For the text-containing cell, return its midpoint in (X, Y) coordinate format. 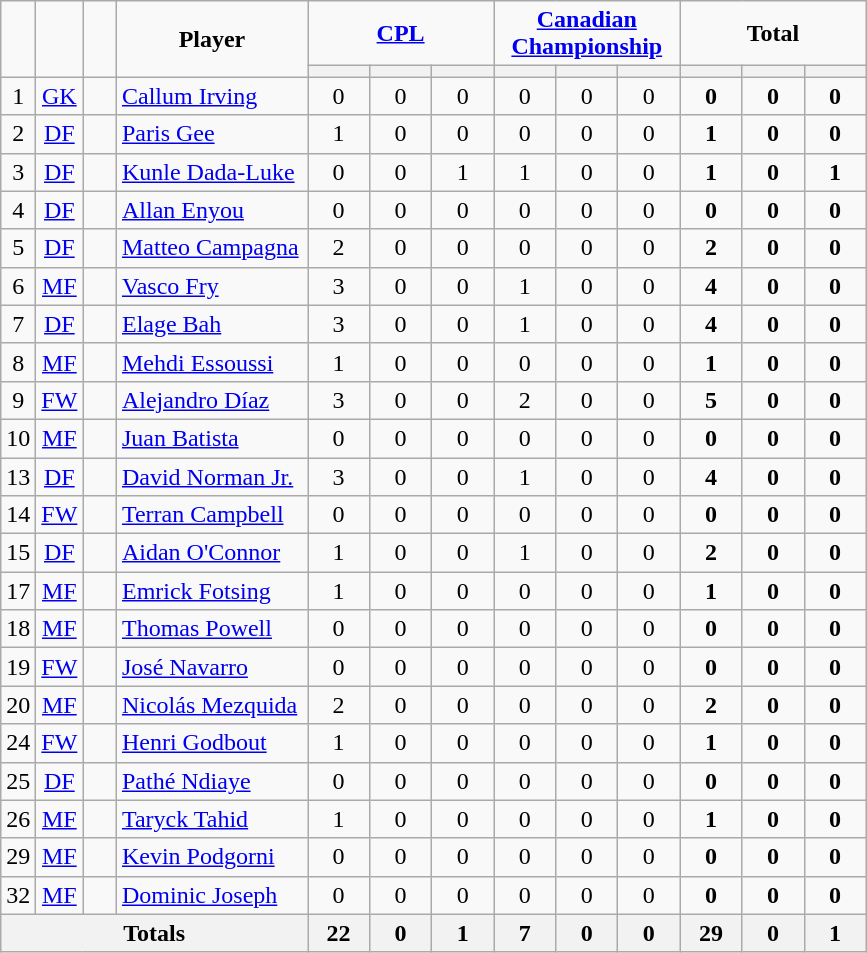
Juan Batista (212, 438)
Allan Enyou (212, 210)
22 (339, 933)
CPL (401, 34)
Canadian Championship (587, 34)
26 (18, 819)
10 (18, 438)
Nicolás Mezquida (212, 705)
Player (212, 39)
Emrick Fotsing (212, 591)
David Norman Jr. (212, 477)
Totals (154, 933)
24 (18, 743)
6 (18, 286)
GK (60, 96)
Callum Irving (212, 96)
20 (18, 705)
Kevin Podgorni (212, 857)
Elage Bah (212, 324)
Paris Gee (212, 134)
Aidan O'Connor (212, 553)
Kunle Dada-Luke (212, 172)
19 (18, 667)
Thomas Powell (212, 629)
18 (18, 629)
32 (18, 895)
13 (18, 477)
17 (18, 591)
Matteo Campagna (212, 248)
Mehdi Essoussi (212, 362)
Henri Godbout (212, 743)
Taryck Tahid (212, 819)
8 (18, 362)
Total (773, 34)
Alejandro Díaz (212, 400)
15 (18, 553)
9 (18, 400)
14 (18, 515)
Terran Campbell (212, 515)
José Navarro (212, 667)
Dominic Joseph (212, 895)
Pathé Ndiaye (212, 781)
25 (18, 781)
Vasco Fry (212, 286)
